Capture the cell that displays the provided text and extract its (x, y) central coordinate. 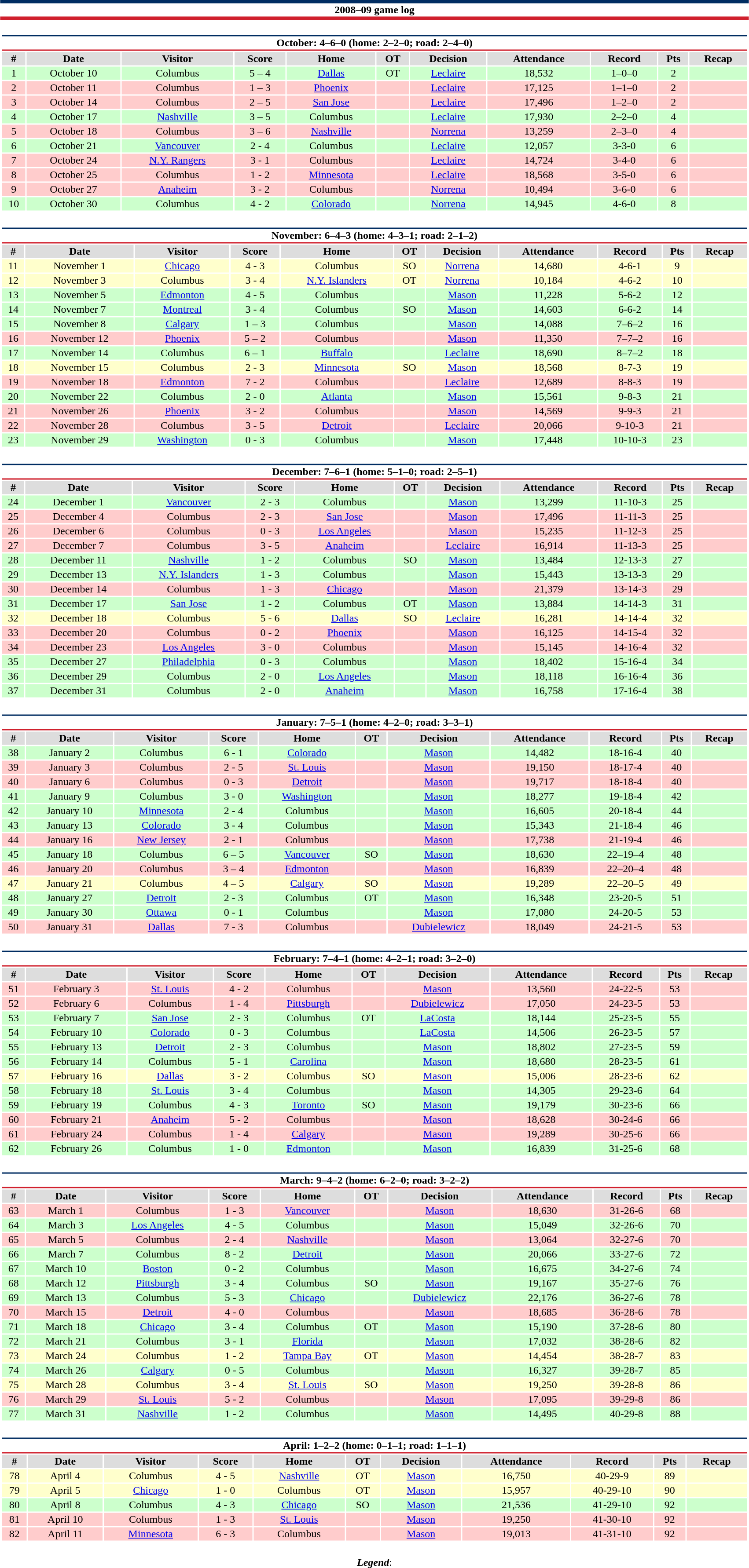
February 19 (77, 1105)
18,277 (540, 797)
6 – 5 (233, 855)
October 21 (73, 146)
11,350 (548, 338)
14,495 (542, 1414)
15-16-4 (630, 662)
10,494 (539, 190)
4 – 5 (233, 884)
24-20-5 (626, 913)
13,484 (549, 560)
13,299 (549, 502)
16-16-4 (630, 676)
Florida (307, 1341)
21-18-4 (626, 826)
9-8-3 (630, 396)
15,006 (541, 1076)
December 23 (78, 647)
April 11 (65, 1534)
32-26-6 (627, 1225)
March 18 (66, 1327)
18,690 (548, 353)
81 (14, 1520)
28 (13, 560)
17-16-4 (630, 691)
39 (13, 768)
February 24 (77, 1134)
December 1 (78, 502)
March 21 (66, 1341)
October 17 (73, 117)
16,758 (549, 691)
41-30-10 (612, 1520)
32-27-6 (627, 1240)
3 – 5 (260, 117)
75 (13, 1385)
March 1 (66, 1211)
7–6–2 (630, 324)
11,228 (548, 295)
December 31 (78, 691)
February 16 (77, 1076)
37 (13, 691)
0 - 1 (233, 913)
11-12-3 (630, 531)
18,802 (541, 1047)
15,343 (540, 826)
31-25-6 (626, 1148)
21,379 (549, 589)
November 26 (80, 411)
February 21 (77, 1119)
63 (13, 1211)
March 3 (66, 1225)
December 18 (78, 618)
5 - 3 (234, 1298)
1–0–0 (624, 73)
30-25-6 (626, 1134)
11-11-3 (630, 517)
13,259 (539, 132)
April: 1–2–2 (home: 0–1–1; road: 1–1–1) (374, 1445)
December 27 (78, 662)
January 3 (70, 768)
17,032 (542, 1341)
40-29-10 (612, 1491)
March 7 (66, 1254)
58 (13, 1090)
3-4-0 (624, 161)
83 (675, 1356)
14,482 (540, 753)
February 14 (77, 1061)
November 15 (80, 367)
24-22-5 (626, 989)
28-23-6 (626, 1076)
3-3-0 (624, 146)
3-6-0 (624, 190)
18,144 (541, 1018)
24-23-5 (626, 1003)
Buffalo (336, 353)
88 (675, 1414)
November 8 (80, 324)
1–2–0 (624, 102)
14,569 (548, 411)
24-21-5 (626, 927)
October 30 (73, 204)
Ottawa (162, 913)
79 (14, 1491)
February 3 (77, 989)
April 10 (65, 1520)
7 - 2 (255, 382)
20 (13, 396)
January 2 (70, 753)
60 (13, 1119)
14-15-4 (630, 633)
30-24-6 (626, 1119)
47 (13, 884)
1 (14, 73)
15,190 (542, 1327)
March 24 (66, 1356)
November: 6–4–3 (home: 4–3–1; road: 2–1–2) (374, 236)
45 (13, 855)
18,402 (549, 662)
January 13 (70, 826)
Philadelphia (188, 662)
N.Y. Rangers (177, 161)
19-18-4 (626, 797)
40-29-8 (627, 1414)
2–2–0 (624, 117)
17,448 (548, 440)
6 - 3 (225, 1534)
14,506 (541, 1032)
18-16-4 (626, 753)
Tampa Bay (307, 1356)
December 6 (78, 531)
41-31-10 (612, 1534)
January 9 (70, 797)
27-23-5 (626, 1047)
December 29 (78, 676)
3-5-0 (624, 175)
8 - 2 (234, 1254)
13,560 (541, 989)
17,738 (540, 840)
14,603 (548, 309)
38-28-6 (627, 1341)
17,095 (542, 1399)
18,680 (541, 1061)
9-10-3 (630, 425)
71 (13, 1327)
14,088 (548, 324)
March 26 (66, 1370)
37-28-6 (627, 1327)
35-27-6 (627, 1283)
January 21 (70, 884)
17,125 (539, 88)
85 (675, 1370)
5-6-2 (630, 295)
22 (13, 425)
January 16 (70, 840)
3 (14, 102)
18,049 (540, 927)
11-13-3 (630, 546)
October 14 (73, 102)
January 30 (70, 913)
March 13 (66, 1298)
7–7–2 (630, 338)
5 - 6 (270, 618)
Toronto (308, 1105)
January 20 (70, 869)
39-28-8 (627, 1385)
18,118 (549, 676)
73 (13, 1356)
15,957 (517, 1491)
89 (670, 1476)
January 18 (70, 855)
19,167 (542, 1283)
January 31 (70, 927)
February 6 (77, 1003)
November 14 (80, 353)
6 - 1 (233, 753)
2 - 1 (233, 840)
1–1–0 (624, 88)
October 24 (73, 161)
October 10 (73, 73)
19,179 (541, 1105)
December: 7–6–1 (home: 5–1–0; road: 2–5–1) (374, 471)
March 15 (66, 1312)
4-6-1 (630, 266)
13,884 (549, 604)
25-23-5 (626, 1018)
February 7 (77, 1018)
15,561 (548, 396)
13-13-3 (630, 575)
65 (13, 1240)
January 27 (70, 898)
October 27 (73, 190)
15,235 (549, 531)
Carolina (308, 1061)
December 7 (78, 546)
15,145 (549, 647)
7 - 3 (233, 927)
16,348 (540, 898)
2–3–0 (624, 132)
17,050 (541, 1003)
2 - 5 (233, 768)
13 (13, 295)
36-28-6 (627, 1312)
17,930 (539, 117)
54 (13, 1032)
26-23-5 (626, 1032)
8–7–2 (630, 353)
8-8-3 (630, 382)
16,750 (517, 1476)
18,628 (541, 1119)
March 29 (66, 1399)
November 3 (80, 280)
36-27-6 (627, 1298)
67 (13, 1269)
14,454 (542, 1356)
11 (13, 266)
3 – 4 (233, 869)
March 28 (66, 1385)
52 (13, 1003)
15,443 (549, 575)
4-6-0 (624, 204)
14-14-4 (630, 618)
17,080 (540, 913)
22–20–4 (626, 869)
October: 4–6–0 (home: 2–2–0; road: 2–4–0) (374, 43)
12,689 (548, 382)
39-28-7 (627, 1370)
21,536 (517, 1505)
29-23-6 (626, 1090)
5 - 1 (239, 1061)
69 (13, 1298)
Atlanta (336, 396)
October 11 (73, 88)
30-23-6 (626, 1105)
December 13 (78, 575)
December 14 (78, 589)
22–19–4 (626, 855)
November 12 (80, 338)
6 – 1 (255, 353)
13,064 (542, 1240)
16,675 (542, 1269)
2008–09 game log (374, 10)
5 – 2 (255, 338)
5 (14, 132)
23-20-5 (626, 898)
16,327 (542, 1370)
41 (13, 797)
November 29 (80, 440)
35 (13, 662)
16,125 (549, 633)
February 18 (77, 1090)
15,049 (542, 1225)
19,150 (540, 768)
December 4 (78, 517)
33-27-6 (627, 1254)
December 20 (78, 633)
90 (670, 1491)
16,605 (540, 811)
February: 7–4–1 (home: 4–2–1; road: 3–2–0) (374, 959)
17 (13, 353)
50 (13, 927)
14-14-3 (630, 604)
March 12 (66, 1283)
November 5 (80, 295)
14-16-4 (630, 647)
43 (13, 826)
12-13-3 (630, 560)
November 7 (80, 309)
18,685 (542, 1312)
18-17-4 (626, 768)
13-14-3 (630, 589)
December 17 (78, 604)
34-27-6 (627, 1269)
December 11 (78, 560)
0 - 5 (234, 1370)
14,305 (541, 1090)
41-29-10 (612, 1505)
10-10-3 (630, 440)
9-9-3 (630, 411)
40-29-9 (612, 1476)
12,057 (539, 146)
19,013 (517, 1534)
March 10 (66, 1269)
7 (14, 161)
3 – 6 (260, 132)
22,176 (542, 1298)
New Jersey (162, 840)
February 13 (77, 1047)
28-23-5 (626, 1061)
16,281 (549, 618)
March 31 (66, 1414)
November 28 (80, 425)
10,184 (548, 280)
January 6 (70, 782)
4-6-2 (630, 280)
18-18-4 (626, 782)
31-26-6 (627, 1211)
October 18 (73, 132)
20-18-4 (626, 811)
14,724 (539, 161)
26 (13, 531)
6-6-2 (630, 309)
November 22 (80, 396)
2 – 5 (260, 102)
March: 9–4–2 (home: 6–2–0; road: 3–2–2) (374, 1181)
April 4 (65, 1476)
14,945 (539, 204)
January 10 (70, 811)
39-29-8 (627, 1399)
October 25 (73, 175)
February 26 (77, 1148)
18,532 (539, 73)
11-10-3 (630, 502)
24 (13, 502)
February 10 (77, 1032)
14,680 (548, 266)
19,717 (540, 782)
15 (13, 324)
8-7-3 (630, 367)
Boston (158, 1269)
April 8 (65, 1505)
30 (13, 589)
January: 7–5–1 (home: 4–2–0; road: 3–3–1) (374, 722)
38-28-7 (627, 1356)
56 (13, 1061)
Montreal (182, 309)
21-19-4 (626, 840)
16,914 (549, 546)
22–20–5 (626, 884)
November 18 (80, 382)
April 5 (65, 1491)
November 1 (80, 266)
March 5 (66, 1240)
33 (13, 633)
4 - 0 (234, 1312)
5 – 4 (260, 73)
77 (13, 1414)
